Pinpoint the cell where the given text exists, returning its (x, y) midpoint coordinate. 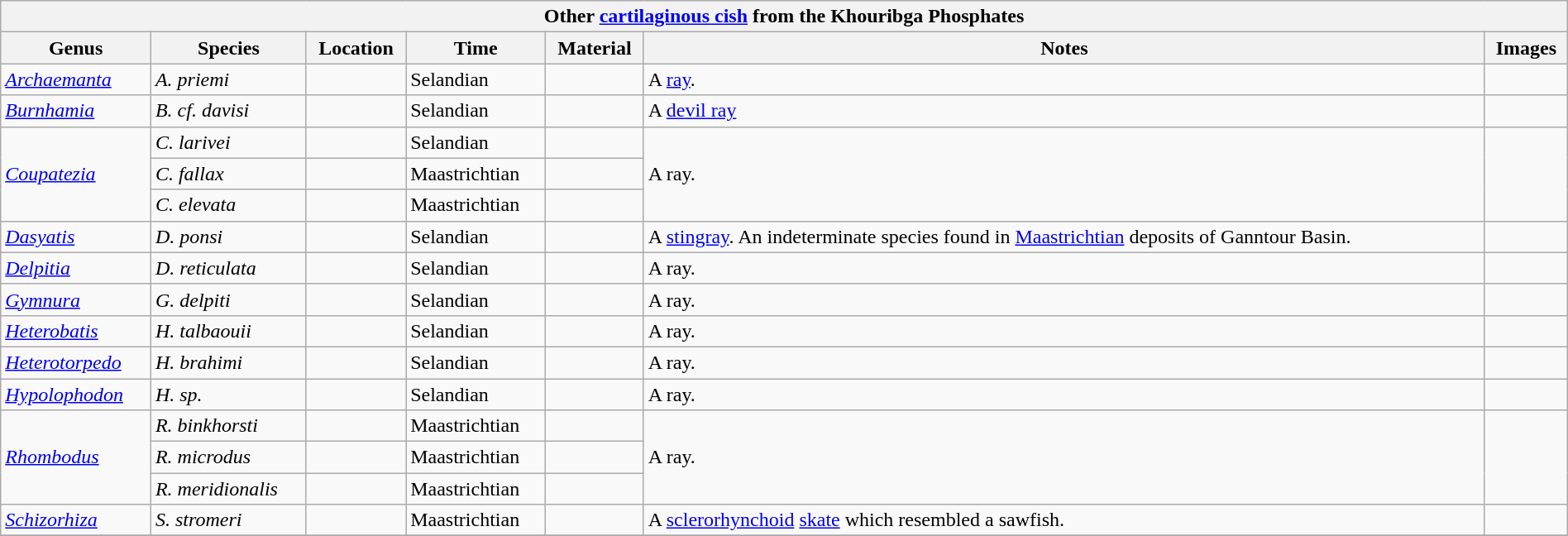
Genus (76, 48)
B. cf. davisi (228, 111)
G. delpiti (228, 299)
Species (228, 48)
A sclerorhynchoid skate which resembled a sawfish. (1064, 520)
H. sp. (228, 395)
S. stromeri (228, 520)
Hypolophodon (76, 395)
Delpitia (76, 268)
Images (1526, 48)
Notes (1064, 48)
R. meridionalis (228, 489)
Rhombodus (76, 457)
R. microdus (228, 457)
Schizorhiza (76, 520)
Other cartilaginous cish from the Khouribga Phosphates (784, 17)
Heterotorpedo (76, 362)
Heterobatis (76, 331)
C. larivei (228, 142)
Archaemanta (76, 79)
D. reticulata (228, 268)
C. fallax (228, 174)
Gymnura (76, 299)
D. ponsi (228, 237)
Dasyatis (76, 237)
H. brahimi (228, 362)
R. binkhorsti (228, 426)
A stingray. An indeterminate species found in Maastrichtian deposits of Ganntour Basin. (1064, 237)
Time (476, 48)
Location (356, 48)
Burnhamia (76, 111)
H. talbaouii (228, 331)
A. priemi (228, 79)
Coupatezia (76, 174)
A devil ray (1064, 111)
C. elevata (228, 205)
Material (595, 48)
